Capture the cell that displays the provided text and extract its [x, y] central coordinate. 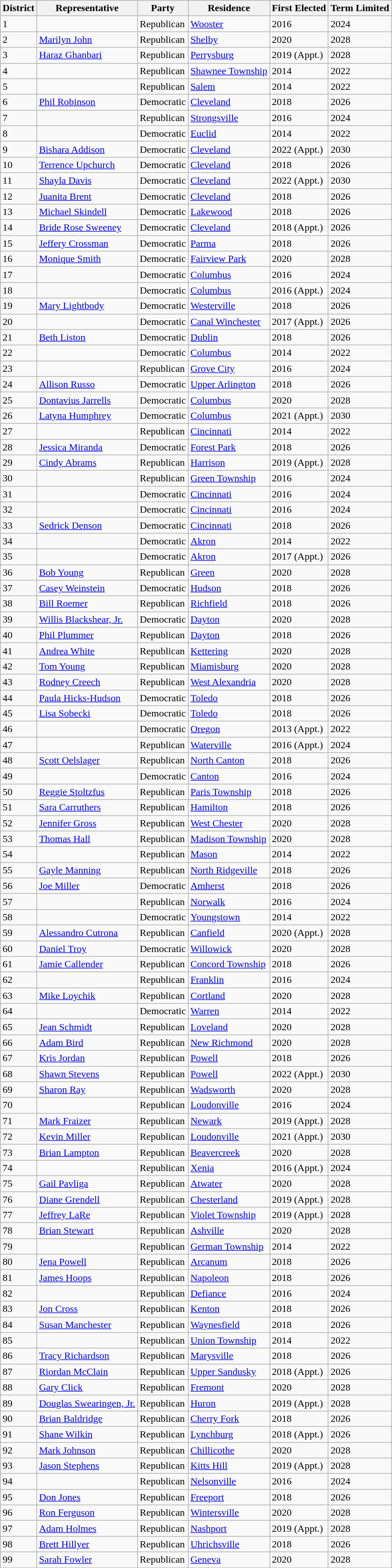
Jamie Callender [87, 964]
Bill Roemer [87, 604]
16 [19, 259]
Chillicothe [229, 1450]
49 [19, 776]
25 [19, 400]
67 [19, 1058]
89 [19, 1403]
Harrison [229, 463]
93 [19, 1466]
Gayle Manning [87, 870]
91 [19, 1434]
88 [19, 1387]
Thomas Hall [87, 839]
Dontavius Jarrells [87, 400]
21 [19, 337]
Rodney Creech [87, 682]
North Ridgeville [229, 870]
Gail Pavliga [87, 1183]
Xenia [229, 1168]
Wintersville [229, 1513]
Nashport [229, 1528]
Defiance [229, 1293]
77 [19, 1215]
94 [19, 1482]
18 [19, 290]
72 [19, 1136]
Fremont [229, 1387]
61 [19, 964]
Euclid [229, 133]
Arcanum [229, 1262]
Perrysburg [229, 55]
Newark [229, 1121]
West Alexandria [229, 682]
Party [162, 8]
Mike Loychik [87, 996]
24 [19, 384]
Forest Park [229, 447]
Joe Miller [87, 886]
30 [19, 478]
29 [19, 463]
66 [19, 1043]
36 [19, 572]
54 [19, 854]
37 [19, 588]
23 [19, 369]
13 [19, 212]
Wadsworth [229, 1090]
Daniel Troy [87, 948]
Union Township [229, 1340]
69 [19, 1090]
Scott Oelslager [87, 761]
Riordan McClain [87, 1372]
Freeport [229, 1497]
Upper Sandusky [229, 1372]
Phil Robinson [87, 102]
65 [19, 1027]
56 [19, 886]
Don Jones [87, 1497]
68 [19, 1074]
Jean Schmidt [87, 1027]
42 [19, 666]
40 [19, 635]
Beavercreek [229, 1152]
41 [19, 651]
12 [19, 196]
Ron Ferguson [87, 1513]
97 [19, 1528]
Amherst [229, 886]
64 [19, 1011]
West Chester [229, 823]
Reggie Stoltzfus [87, 792]
76 [19, 1199]
Jena Powell [87, 1262]
German Township [229, 1246]
Madison Township [229, 839]
Jessica Miranda [87, 447]
Term Limited [359, 8]
Salem [229, 86]
Latyna Humphrey [87, 415]
Bob Young [87, 572]
81 [19, 1278]
Sharon Ray [87, 1090]
92 [19, 1450]
Warren [229, 1011]
North Canton [229, 761]
52 [19, 823]
34 [19, 541]
Juanita Brent [87, 196]
31 [19, 494]
5 [19, 86]
2 [19, 40]
Beth Liston [87, 337]
Willis Blackshear, Jr. [87, 619]
Cindy Abrams [87, 463]
Oregon [229, 729]
Concord Township [229, 964]
57 [19, 901]
Marilyn John [87, 40]
Ashville [229, 1231]
Kevin Miller [87, 1136]
Kettering [229, 651]
10 [19, 165]
90 [19, 1419]
33 [19, 525]
Mark Fraizer [87, 1121]
27 [19, 431]
Green Township [229, 478]
Dublin [229, 337]
Kitts Hill [229, 1466]
Hamilton [229, 807]
Shawnee Township [229, 71]
Phil Plummer [87, 635]
James Hoops [87, 1278]
Haraz Ghanbari [87, 55]
Atwater [229, 1183]
Shawn Stevens [87, 1074]
80 [19, 1262]
8 [19, 133]
Youngstown [229, 917]
Paris Township [229, 792]
Geneva [229, 1560]
Tracy Richardson [87, 1356]
Terrence Upchurch [87, 165]
Bride Rose Sweeney [87, 228]
Franklin [229, 980]
Monique Smith [87, 259]
Violet Township [229, 1215]
79 [19, 1246]
Mark Johnson [87, 1450]
Sara Carruthers [87, 807]
Marysville [229, 1356]
Douglas Swearingen, Jr. [87, 1403]
82 [19, 1293]
Sarah Fowler [87, 1560]
Richfield [229, 604]
35 [19, 557]
55 [19, 870]
3 [19, 55]
20 [19, 322]
95 [19, 1497]
62 [19, 980]
60 [19, 948]
83 [19, 1309]
Lynchburg [229, 1434]
74 [19, 1168]
Cherry Fork [229, 1419]
78 [19, 1231]
Huron [229, 1403]
Loveland [229, 1027]
Brian Stewart [87, 1231]
Diane Grendell [87, 1199]
Norwalk [229, 901]
Paula Hicks-Hudson [87, 698]
22 [19, 353]
96 [19, 1513]
Shelby [229, 40]
Andrea White [87, 651]
Representative [87, 8]
15 [19, 243]
Susan Manchester [87, 1325]
17 [19, 275]
Bishara Addison [87, 149]
Upper Arlington [229, 384]
Allison Russo [87, 384]
Napoleon [229, 1278]
Parma [229, 243]
Lisa Sobecki [87, 714]
Uhrichsville [229, 1544]
1 [19, 24]
Hudson [229, 588]
98 [19, 1544]
First Elected [299, 8]
59 [19, 933]
Wooster [229, 24]
2013 (Appt.) [299, 729]
47 [19, 745]
Waterville [229, 745]
Residence [229, 8]
Kris Jordan [87, 1058]
73 [19, 1152]
Lakewood [229, 212]
32 [19, 510]
Jennifer Gross [87, 823]
Adam Bird [87, 1043]
Tom Young [87, 666]
Green [229, 572]
Canton [229, 776]
85 [19, 1340]
39 [19, 619]
26 [19, 415]
50 [19, 792]
11 [19, 180]
Mason [229, 854]
44 [19, 698]
9 [19, 149]
48 [19, 761]
Kenton [229, 1309]
Gary Click [87, 1387]
45 [19, 714]
Sedrick Denson [87, 525]
28 [19, 447]
Willowick [229, 948]
Shane Wilkin [87, 1434]
Michael Skindell [87, 212]
Alessandro Cutrona [87, 933]
Westerville [229, 306]
6 [19, 102]
Strongsville [229, 118]
Casey Weinstein [87, 588]
Shayla Davis [87, 180]
Grove City [229, 369]
New Richmond [229, 1043]
19 [19, 306]
Chesterland [229, 1199]
Cortland [229, 996]
Jeffrey LaRe [87, 1215]
71 [19, 1121]
2020 (Appt.) [299, 933]
Canal Winchester [229, 322]
46 [19, 729]
14 [19, 228]
Mary Lightbody [87, 306]
7 [19, 118]
District [19, 8]
Brian Lampton [87, 1152]
63 [19, 996]
Miamisburg [229, 666]
70 [19, 1105]
4 [19, 71]
99 [19, 1560]
86 [19, 1356]
Brian Baldridge [87, 1419]
51 [19, 807]
84 [19, 1325]
Fairview Park [229, 259]
75 [19, 1183]
53 [19, 839]
58 [19, 917]
Jeffery Crossman [87, 243]
Brett Hillyer [87, 1544]
Waynesfield [229, 1325]
Canfield [229, 933]
Adam Holmes [87, 1528]
Jon Cross [87, 1309]
43 [19, 682]
Nelsonville [229, 1482]
38 [19, 604]
Jason Stephens [87, 1466]
87 [19, 1372]
